Return [x, y] of the center of cell containing provided text 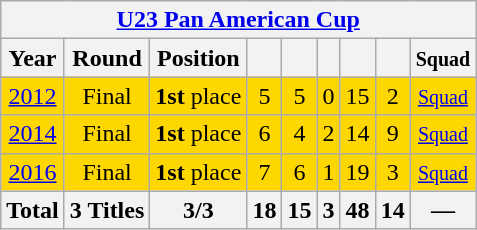
2016 [33, 172]
9 [392, 134]
1 [328, 172]
2012 [33, 96]
3/3 [198, 210]
0 [328, 96]
U23 Pan American Cup [238, 20]
19 [358, 172]
7 [264, 172]
— [443, 210]
Total [33, 210]
Round [107, 58]
Year [33, 58]
48 [358, 210]
3 Titles [107, 210]
Position [198, 58]
18 [264, 210]
2014 [33, 134]
4 [300, 134]
